Scan for the cell matching the given text and deliver its (x, y) coordinate at center. 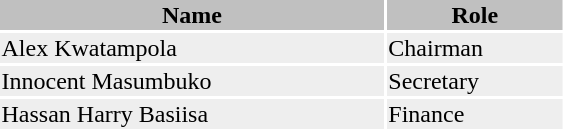
Finance (475, 114)
Secretary (475, 81)
Name (192, 15)
Alex Kwatampola (192, 48)
Chairman (475, 48)
Innocent Masumbuko (192, 81)
Hassan Harry Basiisa (192, 114)
Role (475, 15)
